Extract the (x, y) coordinate from the center of the cell holding the provided text.  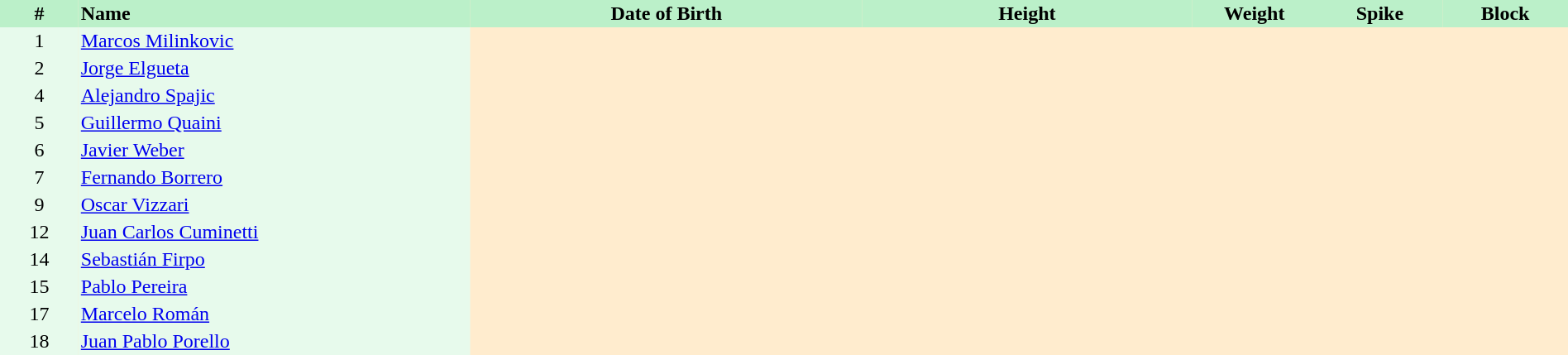
Alejandro Spajic (275, 96)
Sebastián Firpo (275, 260)
Marcos Milinkovic (275, 41)
Date of Birth (667, 13)
Name (275, 13)
Fernando Borrero (275, 177)
Guillermo Quaini (275, 122)
Height (1027, 13)
15 (40, 286)
5 (40, 122)
2 (40, 68)
Spike (1380, 13)
12 (40, 232)
1 (40, 41)
Juan Pablo Porello (275, 341)
Block (1505, 13)
Javier Weber (275, 151)
18 (40, 341)
6 (40, 151)
Jorge Elgueta (275, 68)
7 (40, 177)
Oscar Vizzari (275, 205)
4 (40, 96)
Marcelo Román (275, 314)
# (40, 13)
17 (40, 314)
9 (40, 205)
14 (40, 260)
Weight (1255, 13)
Juan Carlos Cuminetti (275, 232)
Pablo Pereira (275, 286)
